Capture the cell that displays the provided text and extract its [X, Y] central coordinate. 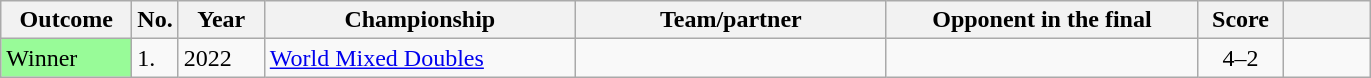
Opponent in the final [1042, 20]
World Mixed Doubles [420, 58]
No. [155, 20]
Year [221, 20]
Score [1240, 20]
2022 [221, 58]
Championship [420, 20]
Team/partner [730, 20]
1. [155, 58]
Winner [66, 58]
4–2 [1240, 58]
Outcome [66, 20]
